Scan for the cell matching the given text and deliver its [x, y] coordinate at center. 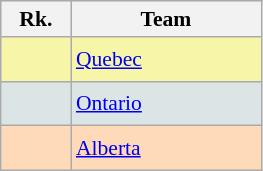
Alberta [166, 148]
Team [166, 19]
Quebec [166, 60]
Rk. [36, 19]
Ontario [166, 104]
